Capture the cell that displays the provided text and extract its (x, y) central coordinate. 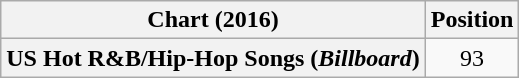
Position (472, 20)
93 (472, 58)
Chart (2016) (213, 20)
US Hot R&B/Hip-Hop Songs (Billboard) (213, 58)
